Provide the [x, y] coordinate of the cell's center where the given text is located.  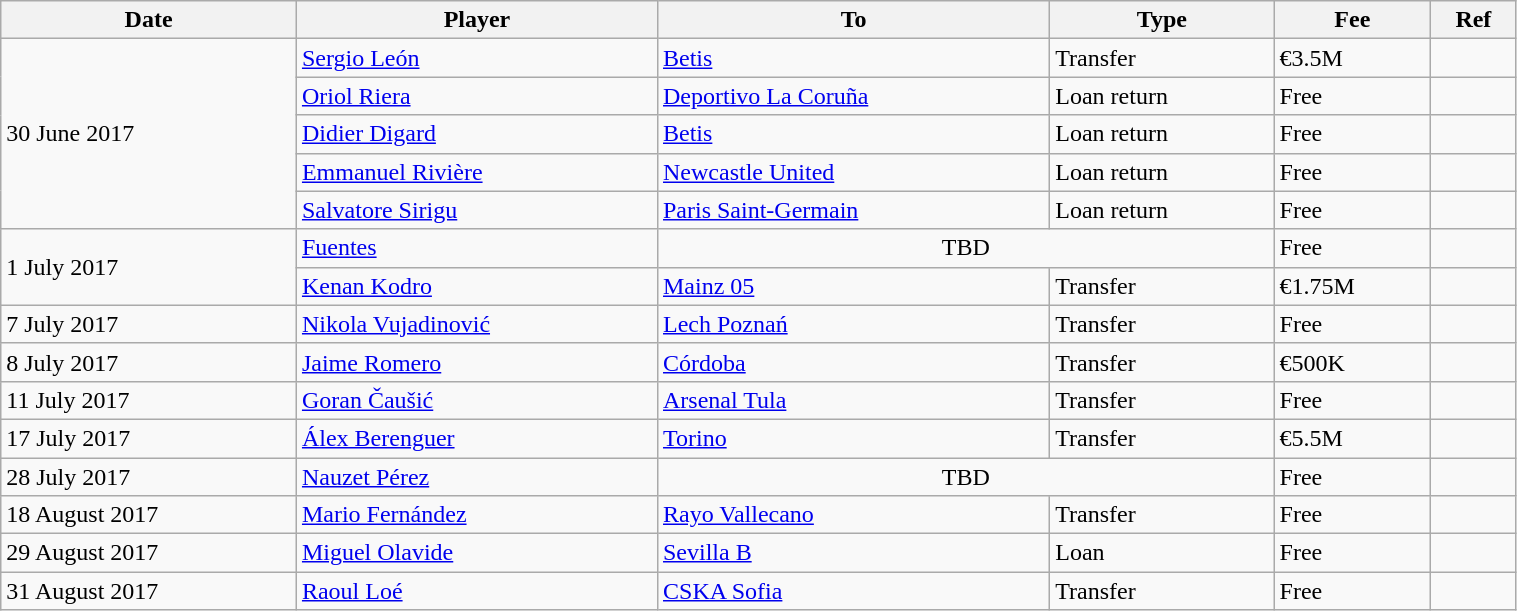
Loan [1162, 553]
Deportivo La Coruña [853, 96]
Date [149, 20]
Didier Digard [476, 134]
18 August 2017 [149, 515]
Newcastle United [853, 172]
Oriol Riera [476, 96]
Fuentes [476, 248]
Type [1162, 20]
Ref [1474, 20]
29 August 2017 [149, 553]
Mario Fernández [476, 515]
Player [476, 20]
Nikola Vujadinović [476, 324]
Nauzet Pérez [476, 477]
Raoul Loé [476, 591]
Mainz 05 [853, 286]
Álex Berenguer [476, 438]
Paris Saint-Germain [853, 210]
Miguel Olavide [476, 553]
Rayo Vallecano [853, 515]
Arsenal Tula [853, 400]
1 July 2017 [149, 267]
17 July 2017 [149, 438]
€3.5M [1352, 58]
31 August 2017 [149, 591]
€1.75M [1352, 286]
Fee [1352, 20]
Jaime Romero [476, 362]
11 July 2017 [149, 400]
To [853, 20]
€500K [1352, 362]
CSKA Sofia [853, 591]
Sergio León [476, 58]
€5.5M [1352, 438]
28 July 2017 [149, 477]
Goran Čaušić [476, 400]
Córdoba [853, 362]
8 July 2017 [149, 362]
Emmanuel Rivière [476, 172]
30 June 2017 [149, 134]
Sevilla B [853, 553]
7 July 2017 [149, 324]
Lech Poznań [853, 324]
Kenan Kodro [476, 286]
Torino [853, 438]
Salvatore Sirigu [476, 210]
